Scan for the cell matching the given text and deliver its [x, y] coordinate at center. 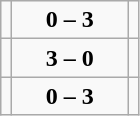
3 – 0 [70, 58]
